Provide the [X, Y] coordinate of the cell's center where the given text is located.  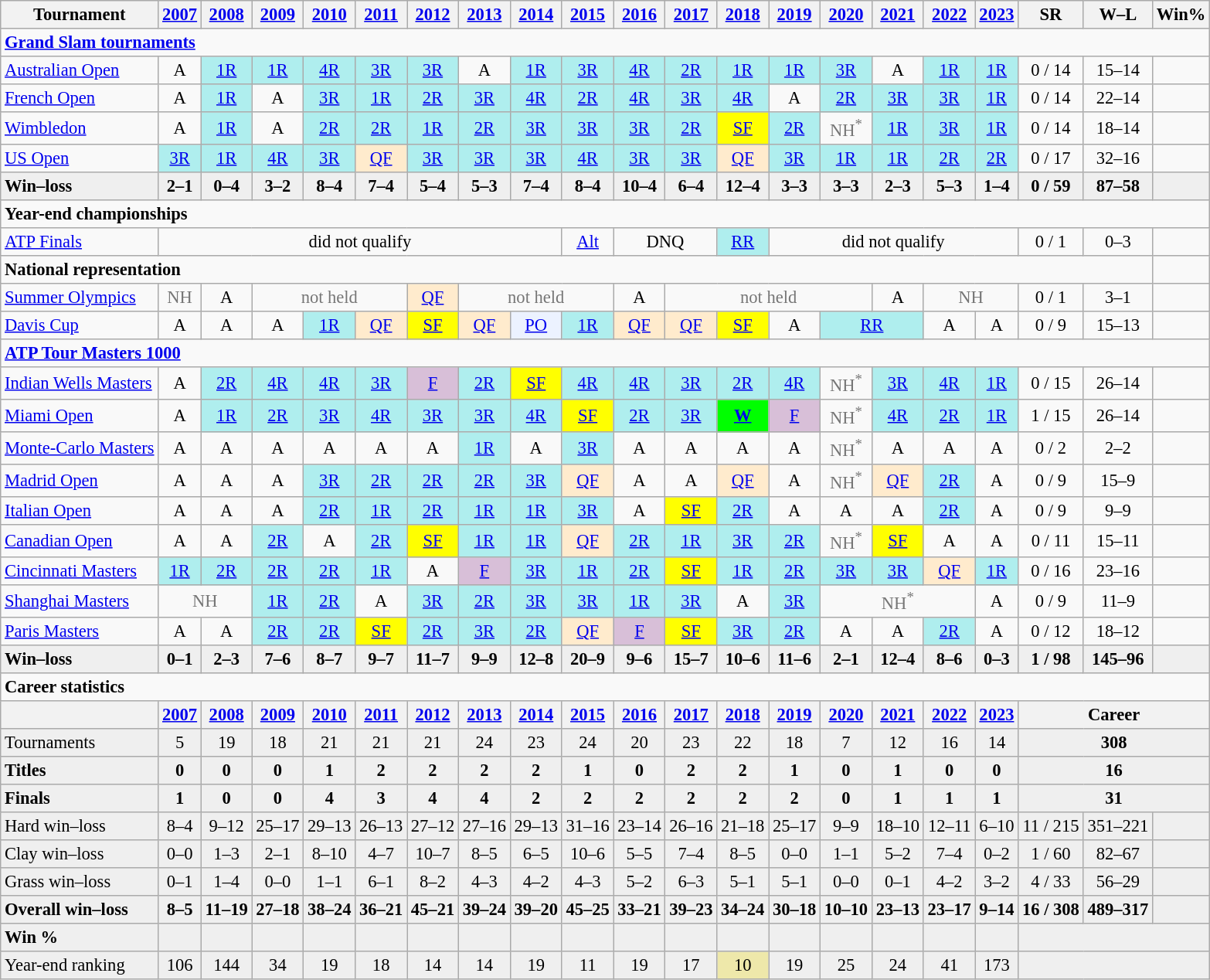
3 [382, 798]
20–9 [587, 659]
33–21 [640, 910]
9–12 [226, 826]
39–23 [691, 910]
26–13 [382, 826]
W–L [1117, 15]
Titles [80, 771]
2–2 [1117, 448]
Indian Wells Masters [80, 383]
Madrid Open [80, 481]
6–3 [691, 882]
9–6 [640, 659]
Career statistics [606, 687]
Tournaments [80, 743]
18–10 [898, 826]
6–5 [536, 854]
30–18 [794, 910]
Summer Olympics [80, 298]
45–25 [587, 910]
39–20 [536, 910]
56–29 [1117, 882]
351–221 [1117, 826]
26–16 [691, 826]
34 [278, 965]
0–4 [226, 186]
Alt [587, 242]
36–21 [382, 910]
SR [1051, 15]
16 / 308 [1051, 910]
12–11 [949, 826]
3–1 [1117, 298]
34–24 [743, 910]
8–2 [433, 882]
15–13 [1117, 325]
31–16 [587, 826]
27–18 [278, 910]
0–2 [997, 854]
11 / 215 [1051, 826]
0 / 11 [1051, 541]
39–24 [484, 910]
87–58 [1117, 186]
0 / 59 [1051, 186]
1 / 15 [1051, 416]
12 [898, 743]
1 / 98 [1051, 659]
7 [847, 743]
18–14 [1117, 128]
12–8 [536, 659]
0 / 15 [1051, 383]
23–16 [1117, 571]
18–12 [1117, 631]
145–96 [1117, 659]
0 / 2 [1051, 448]
ATP Tour Masters 1000 [606, 353]
11–7 [433, 659]
5–4 [433, 186]
11–9 [1117, 601]
Tournament [80, 15]
6–4 [691, 186]
Davis Cup [80, 325]
8–7 [329, 659]
ATP Finals [80, 242]
23–17 [949, 910]
10–4 [640, 186]
Hard win–loss [80, 826]
Win % [80, 937]
Career [1114, 715]
106 [180, 965]
Australian Open [80, 70]
10–7 [433, 854]
Cincinnati Masters [80, 571]
22–14 [1117, 98]
173 [997, 965]
French Open [80, 98]
4 / 33 [1051, 882]
27–12 [433, 826]
10 [743, 965]
1–3 [226, 854]
25 [847, 965]
0 / 16 [1051, 571]
5–5 [640, 854]
15–9 [1117, 481]
11–6 [794, 659]
Shanghai Masters [80, 601]
Wimbledon [80, 128]
489–317 [1117, 910]
23–14 [640, 826]
9–7 [382, 659]
45–21 [433, 910]
5 [180, 743]
7–6 [278, 659]
6–10 [997, 826]
DNQ [665, 242]
Paris Masters [80, 631]
PO [536, 325]
Year-end ranking [80, 965]
38–24 [329, 910]
15–7 [691, 659]
31 [1114, 798]
Miami Open [80, 416]
National representation [576, 270]
32–16 [1117, 158]
22 [743, 743]
W [743, 416]
15–14 [1117, 70]
21–18 [743, 826]
4–7 [382, 854]
10–10 [847, 910]
17 [691, 965]
82–67 [1117, 854]
Clay win–loss [80, 854]
Grand Slam tournaments [606, 43]
20 [640, 743]
Monte-Carlo Masters [80, 448]
Italian Open [80, 511]
Finals [80, 798]
0 / 12 [1051, 631]
11–19 [226, 910]
8–10 [329, 854]
Grass win–loss [80, 882]
144 [226, 965]
Year-end championships [606, 214]
15–11 [1117, 541]
308 [1114, 743]
1 / 60 [1051, 854]
27–16 [484, 826]
9–14 [997, 910]
US Open [80, 158]
41 [949, 965]
Win% [1181, 15]
0 / 17 [1051, 158]
23–13 [898, 910]
Overall win–loss [80, 910]
6–1 [382, 882]
Canadian Open [80, 541]
11 [587, 965]
8–6 [949, 659]
